Return [x, y] of the center of cell containing provided text 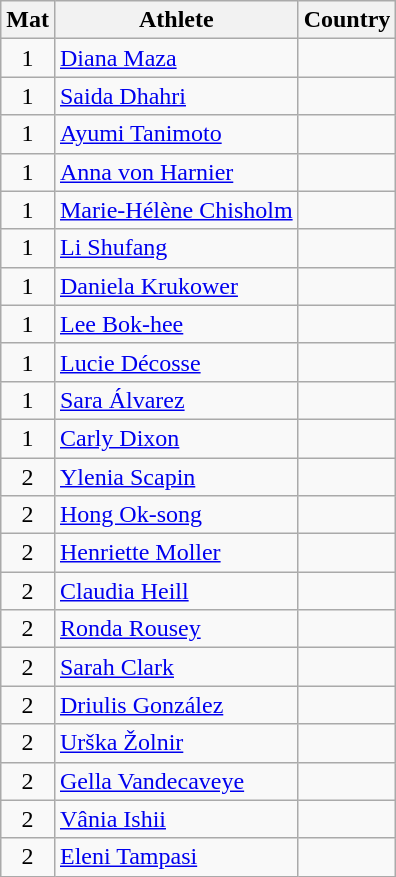
Sarah Clark [176, 667]
Daniela Krukower [176, 286]
Marie-Hélène Chisholm [176, 210]
Country [347, 20]
Hong Ok-song [176, 515]
Sara Álvarez [176, 400]
Mat [28, 20]
Saida Dhahri [176, 96]
Claudia Heill [176, 591]
Anna von Harnier [176, 172]
Lucie Décosse [176, 362]
Li Shufang [176, 248]
Carly Dixon [176, 438]
Ylenia Scapin [176, 477]
Gella Vandecaveye [176, 781]
Urška Žolnir [176, 743]
Diana Maza [176, 58]
Lee Bok-hee [176, 324]
Ronda Rousey [176, 629]
Eleni Tampasi [176, 857]
Driulis González [176, 705]
Vânia Ishii [176, 819]
Henriette Moller [176, 553]
Athlete [176, 20]
Ayumi Tanimoto [176, 134]
